Locate the cell with the specified text and output its (X, Y) center coordinate. 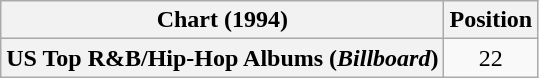
22 (491, 58)
Chart (1994) (222, 20)
US Top R&B/Hip-Hop Albums (Billboard) (222, 58)
Position (491, 20)
